Output the [x, y] coordinate of the center of the cell containing the given text.  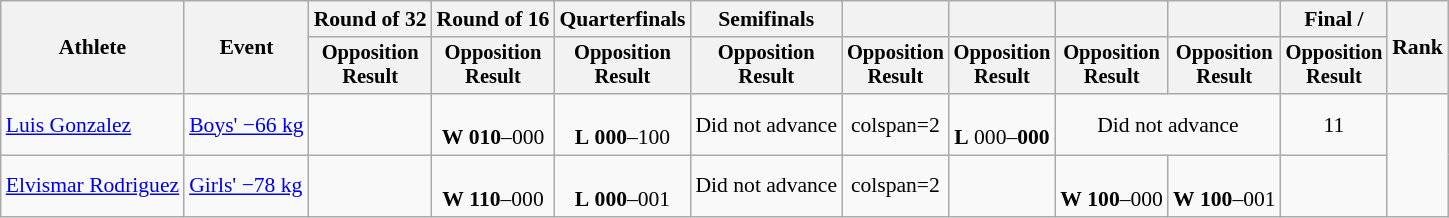
Round of 16 [494, 19]
W 110–000 [494, 186]
11 [1334, 124]
L 000–000 [1002, 124]
Round of 32 [370, 19]
Final / [1334, 19]
W 100–001 [1224, 186]
Semifinals [766, 19]
Athlete [92, 48]
Rank [1418, 48]
Quarterfinals [622, 19]
Luis Gonzalez [92, 124]
Girls' −78 kg [246, 186]
Boys' −66 kg [246, 124]
W 010–000 [494, 124]
W 100–000 [1112, 186]
L 000–100 [622, 124]
Event [246, 48]
Elvismar Rodriguez [92, 186]
L 000–001 [622, 186]
